Locate the cell with the specified text and output its [x, y] center coordinate. 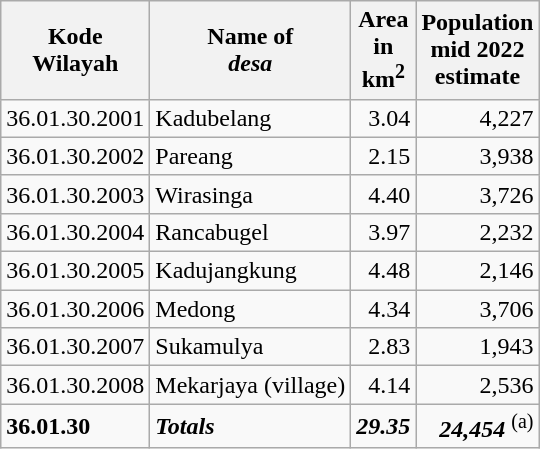
Kadujangkung [250, 271]
29.35 [384, 426]
Area in km2 [384, 50]
1,943 [478, 347]
2.15 [384, 156]
Totals [250, 426]
36.01.30.2001 [76, 118]
4.48 [384, 271]
Kode Wilayah [76, 50]
3,706 [478, 309]
2,536 [478, 385]
Name of desa [250, 50]
Pareang [250, 156]
2,232 [478, 232]
4.40 [384, 194]
36.01.30.2003 [76, 194]
3.04 [384, 118]
36.01.30.2008 [76, 385]
4,227 [478, 118]
3.97 [384, 232]
4.34 [384, 309]
36.01.30.2002 [76, 156]
3,726 [478, 194]
2,146 [478, 271]
36.01.30.2005 [76, 271]
Medong [250, 309]
Rancabugel [250, 232]
Mekarjaya (village) [250, 385]
Populationmid 2022estimate [478, 50]
2.83 [384, 347]
Wirasinga [250, 194]
36.01.30.2007 [76, 347]
4.14 [384, 385]
Sukamulya [250, 347]
36.01.30.2006 [76, 309]
Kadubelang [250, 118]
36.01.30 [76, 426]
3,938 [478, 156]
36.01.30.2004 [76, 232]
24,454 (a) [478, 426]
